For the text-containing cell, return its midpoint in [x, y] coordinate format. 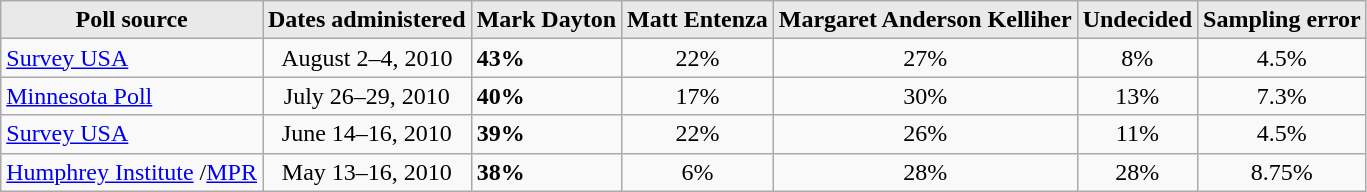
Mark Dayton [546, 20]
June 14–16, 2010 [366, 134]
Undecided [1137, 20]
July 26–29, 2010 [366, 96]
Sampling error [1282, 20]
26% [925, 134]
7.3% [1282, 96]
17% [698, 96]
Minnesota Poll [132, 96]
13% [1137, 96]
Humphrey Institute /MPR [132, 172]
27% [925, 58]
39% [546, 134]
43% [546, 58]
Dates administered [366, 20]
Poll source [132, 20]
40% [546, 96]
May 13–16, 2010 [366, 172]
6% [698, 172]
8% [1137, 58]
August 2–4, 2010 [366, 58]
30% [925, 96]
38% [546, 172]
11% [1137, 134]
Margaret Anderson Kelliher [925, 20]
8.75% [1282, 172]
Matt Entenza [698, 20]
